From the cell containing the given text, extract its center point as (X, Y) coordinate. 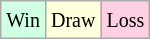
Draw (72, 20)
Loss (126, 20)
Win (24, 20)
